Determine the (X, Y) coordinate at the center of the cell enclosing the given text.  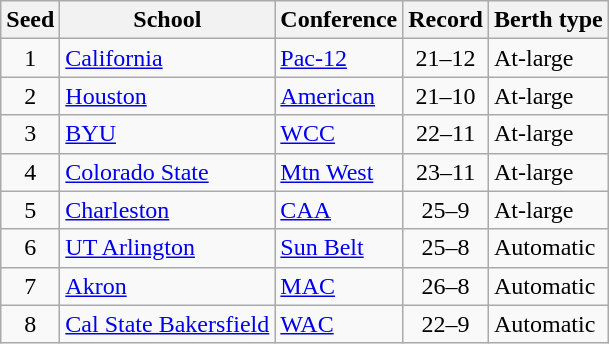
Charleston (168, 210)
Cal State Bakersfield (168, 324)
25–9 (446, 210)
Houston (168, 96)
Colorado State (168, 172)
Akron (168, 286)
21–12 (446, 58)
Pac-12 (339, 58)
Conference (339, 20)
Record (446, 20)
WCC (339, 134)
2 (30, 96)
8 (30, 324)
UT Arlington (168, 248)
WAC (339, 324)
7 (30, 286)
Berth type (548, 20)
25–8 (446, 248)
4 (30, 172)
22–11 (446, 134)
American (339, 96)
26–8 (446, 286)
21–10 (446, 96)
1 (30, 58)
CAA (339, 210)
Seed (30, 20)
BYU (168, 134)
Mtn West (339, 172)
5 (30, 210)
6 (30, 248)
23–11 (446, 172)
California (168, 58)
22–9 (446, 324)
MAC (339, 286)
School (168, 20)
Sun Belt (339, 248)
3 (30, 134)
